Provide the (x, y) coordinate of the cell's center where the given text is located.  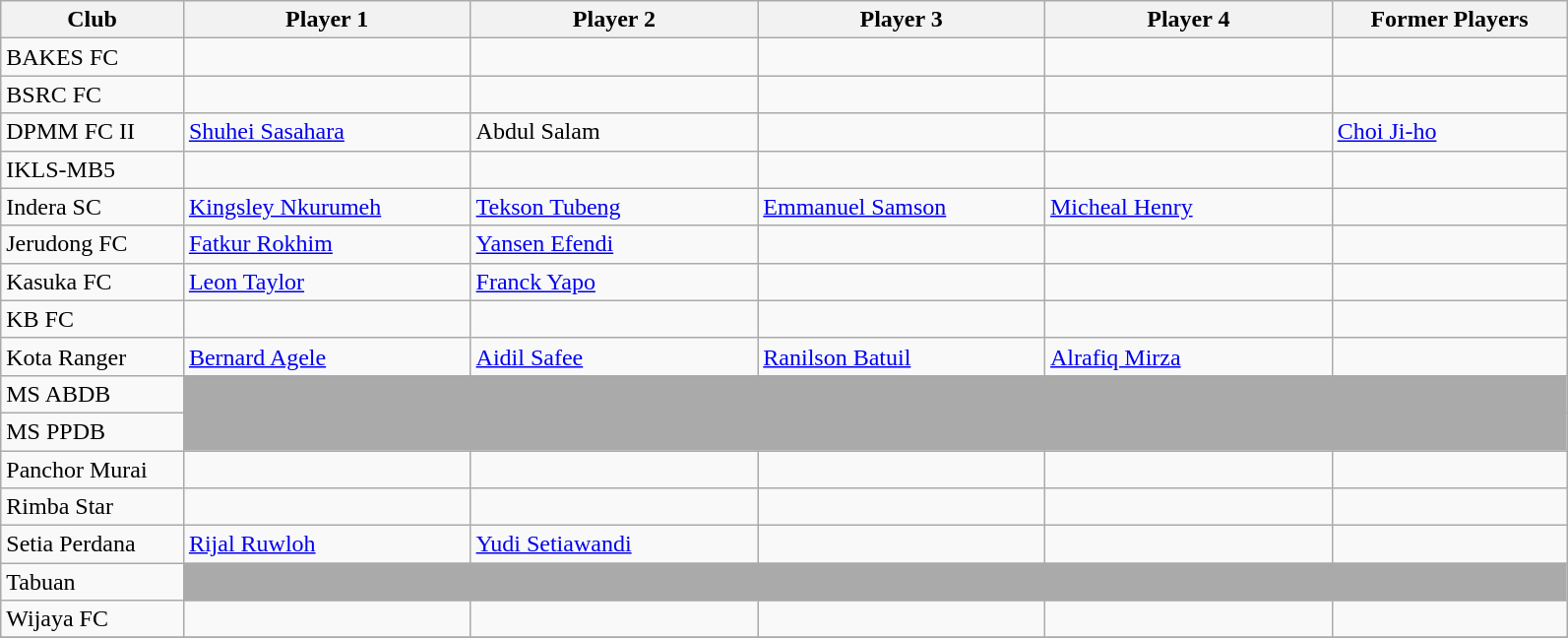
Yansen Efendi (614, 244)
Leon Taylor (327, 282)
Micheal Henry (1188, 207)
Jerudong FC (93, 244)
Player 3 (902, 20)
Yudi Setiawandi (614, 544)
Setia Perdana (93, 544)
Aidil Safee (614, 356)
Abdul Salam (614, 132)
Kasuka FC (93, 282)
Tabuan (93, 582)
Alrafiq Mirza (1188, 356)
Kingsley Nkurumeh (327, 207)
Kota Ranger (93, 356)
Indera SC (93, 207)
Rimba Star (93, 507)
Choi Ji-ho (1449, 132)
Bernard Agele (327, 356)
MS PPDB (93, 431)
BAKES FC (93, 57)
IKLS-MB5 (93, 169)
Panchor Murai (93, 470)
Player 1 (327, 20)
Ranilson Batuil (902, 356)
Shuhei Sasahara (327, 132)
Wijaya FC (93, 619)
Tekson Tubeng (614, 207)
MS ABDB (93, 394)
Franck Yapo (614, 282)
BSRC FC (93, 95)
Fatkur Rokhim (327, 244)
KB FC (93, 319)
Rijal Ruwloh (327, 544)
Player 2 (614, 20)
Player 4 (1188, 20)
DPMM FC II (93, 132)
Club (93, 20)
Emmanuel Samson (902, 207)
Former Players (1449, 20)
